Scan for the cell matching the given text and deliver its (x, y) coordinate at center. 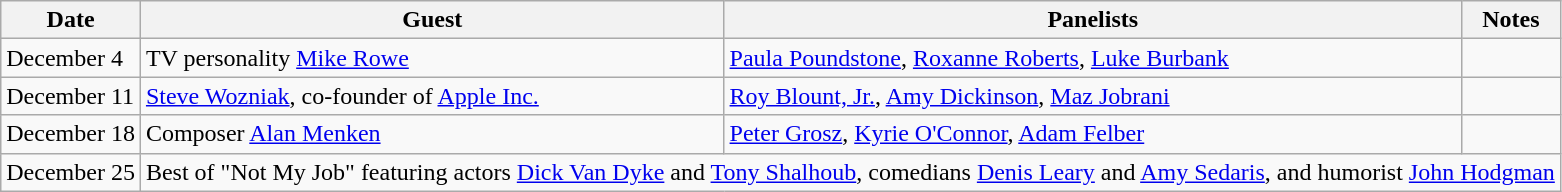
Composer Alan Menken (432, 134)
Peter Grosz, Kyrie O'Connor, Adam Felber (1092, 134)
Panelists (1092, 20)
December 18 (71, 134)
December 4 (71, 58)
TV personality Mike Rowe (432, 58)
Roy Blount, Jr., Amy Dickinson, Maz Jobrani (1092, 96)
December 25 (71, 172)
Notes (1510, 20)
Date (71, 20)
Guest (432, 20)
Best of "Not My Job" featuring actors Dick Van Dyke and Tony Shalhoub, comedians Denis Leary and Amy Sedaris, and humorist John Hodgman (850, 172)
Paula Poundstone, Roxanne Roberts, Luke Burbank (1092, 58)
Steve Wozniak, co-founder of Apple Inc. (432, 96)
December 11 (71, 96)
